Output the (x, y) coordinate of the center of the cell containing the given text.  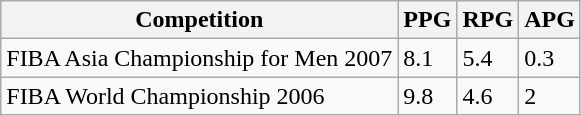
5.4 (488, 58)
8.1 (428, 58)
0.3 (550, 58)
9.8 (428, 96)
FIBA Asia Championship for Men 2007 (200, 58)
Competition (200, 20)
4.6 (488, 96)
FIBA World Championship 2006 (200, 96)
PPG (428, 20)
2 (550, 96)
APG (550, 20)
RPG (488, 20)
